Locate the cell with the specified text and output its (x, y) center coordinate. 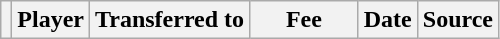
Source (458, 20)
Date (388, 20)
Transferred to (170, 20)
Fee (304, 20)
Player (51, 20)
